Capture the cell that displays the provided text and extract its [X, Y] central coordinate. 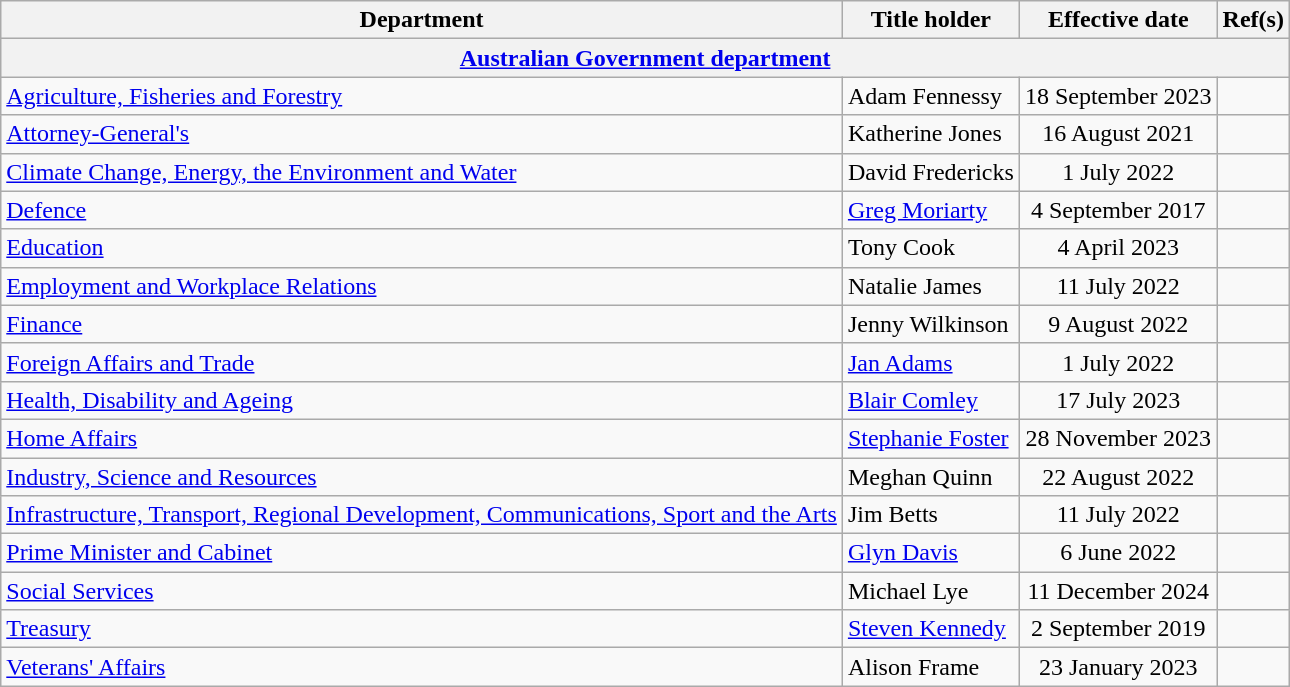
28 November 2023 [1118, 438]
Climate Change, Energy, the Environment and Water [422, 172]
David Fredericks [930, 172]
18 September 2023 [1118, 96]
Finance [422, 324]
Tony Cook [930, 248]
Blair Comley [930, 400]
11 December 2024 [1118, 591]
Steven Kennedy [930, 629]
Prime Minister and Cabinet [422, 553]
Stephanie Foster [930, 438]
22 August 2022 [1118, 477]
Infrastructure, Transport, Regional Development, Communications, Sport and the Arts [422, 515]
2 September 2019 [1118, 629]
Greg Moriarty [930, 210]
Department [422, 20]
Education [422, 248]
Jan Adams [930, 362]
Alison Frame [930, 667]
Defence [422, 210]
Veterans' Affairs [422, 667]
Employment and Workplace Relations [422, 286]
Foreign Affairs and Trade [422, 362]
Industry, Science and Resources [422, 477]
Jim Betts [930, 515]
Meghan Quinn [930, 477]
Home Affairs [422, 438]
6 June 2022 [1118, 553]
Adam Fennessy [930, 96]
4 April 2023 [1118, 248]
Katherine Jones [930, 134]
Health, Disability and Ageing [422, 400]
Attorney-General's [422, 134]
Title holder [930, 20]
Agriculture, Fisheries and Forestry [422, 96]
Treasury [422, 629]
Michael Lye [930, 591]
23 January 2023 [1118, 667]
Natalie James [930, 286]
Social Services [422, 591]
Effective date [1118, 20]
Glyn Davis [930, 553]
17 July 2023 [1118, 400]
Australian Government department [646, 58]
9 August 2022 [1118, 324]
Jenny Wilkinson [930, 324]
Ref(s) [1253, 20]
4 September 2017 [1118, 210]
16 August 2021 [1118, 134]
